Provide the (x, y) coordinate of the cell's center where the given text is located.  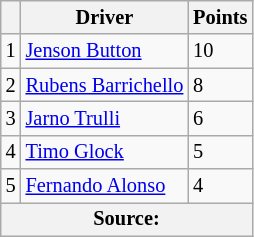
Jarno Trulli (105, 118)
10 (220, 51)
Source: (127, 219)
8 (220, 85)
3 (11, 118)
1 (11, 51)
Timo Glock (105, 152)
Jenson Button (105, 51)
Rubens Barrichello (105, 85)
Driver (105, 17)
Points (220, 17)
Fernando Alonso (105, 186)
2 (11, 85)
6 (220, 118)
